Extract the (X, Y) coordinate from the center of the cell holding the provided text.  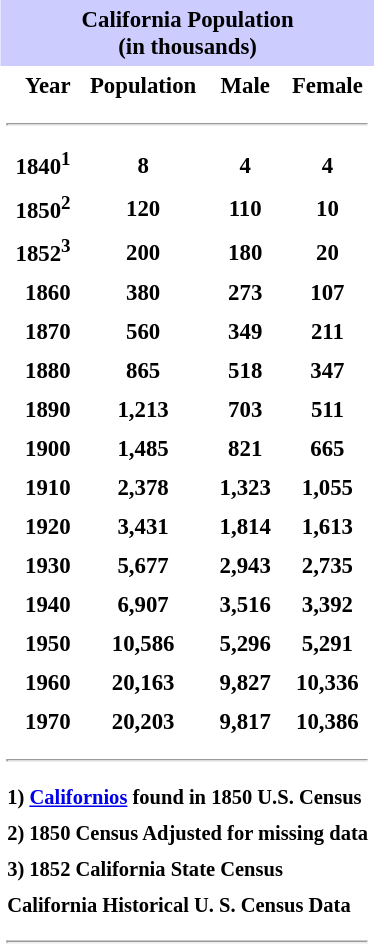
3) 1852 California State Census (188, 869)
703 (246, 410)
9,817 (246, 722)
1960 (38, 684)
110 (246, 208)
560 (144, 332)
107 (328, 294)
380 (144, 294)
1920 (38, 528)
1910 (38, 488)
3,431 (144, 528)
511 (328, 410)
273 (246, 294)
1930 (38, 566)
Population (144, 86)
2,943 (246, 566)
8 (144, 165)
120 (144, 208)
California Historical U. S. Census Data (188, 905)
1880 (38, 372)
20,203 (144, 722)
1940 (38, 606)
821 (246, 450)
665 (328, 450)
6,907 (144, 606)
865 (144, 372)
5,296 (246, 644)
9,827 (246, 684)
5,677 (144, 566)
2,735 (328, 566)
10,586 (144, 644)
18502 (38, 208)
5,291 (328, 644)
Male (246, 86)
3,392 (328, 606)
1970 (38, 722)
2) 1850 Census Adjusted for missing data (188, 833)
1,814 (246, 528)
1890 (38, 410)
1870 (38, 332)
1) Californios found in 1850 U.S. Census (188, 797)
211 (328, 332)
10,386 (328, 722)
180 (246, 252)
347 (328, 372)
1,613 (328, 528)
349 (246, 332)
10 (328, 208)
10,336 (328, 684)
200 (144, 252)
1,323 (246, 488)
18401 (38, 165)
18523 (38, 252)
1950 (38, 644)
Female (328, 86)
2,378 (144, 488)
1860 (38, 294)
1,213 (144, 410)
518 (246, 372)
20,163 (144, 684)
20 (328, 252)
1,055 (328, 488)
1900 (38, 450)
1,485 (144, 450)
California Population (in thousands) (188, 33)
Year (38, 86)
3,516 (246, 606)
